Determine the [X, Y] coordinate at the center of the cell enclosing the given text.  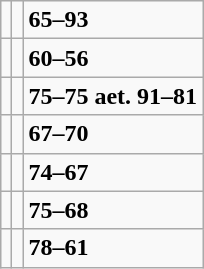
75–75 aet. 91–81 [113, 96]
60–56 [113, 58]
65–93 [113, 20]
75–68 [113, 210]
78–61 [113, 248]
67–70 [113, 134]
74–67 [113, 172]
